Detect which cell encompasses the target text, then output its [X, Y] center coordinate. 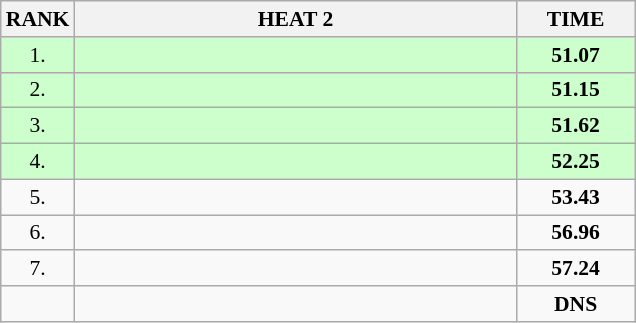
TIME [576, 19]
56.96 [576, 233]
4. [38, 162]
51.15 [576, 90]
1. [38, 55]
HEAT 2 [295, 19]
6. [38, 233]
52.25 [576, 162]
2. [38, 90]
3. [38, 126]
RANK [38, 19]
DNS [576, 304]
51.62 [576, 126]
51.07 [576, 55]
53.43 [576, 197]
5. [38, 197]
57.24 [576, 269]
7. [38, 269]
